Pinpoint the cell where the given text exists, returning its [x, y] midpoint coordinate. 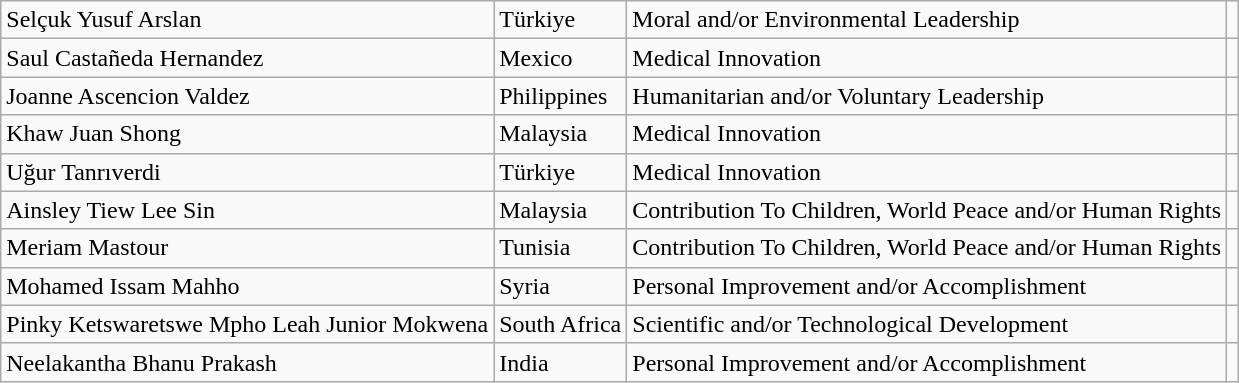
Meriam Mastour [248, 248]
Philippines [560, 96]
Pinky Ketswaretswe Mpho Leah Junior Mokwena [248, 324]
Ainsley Tiew Lee Sin [248, 210]
Syria [560, 286]
South Africa [560, 324]
Moral and/or Environmental Leadership [927, 20]
Mohamed Issam Mahho [248, 286]
Joanne Ascencion Valdez [248, 96]
Tunisia [560, 248]
Selçuk Yusuf Arslan [248, 20]
Uğur Tanrıverdi [248, 172]
Khaw Juan Shong [248, 134]
Humanitarian and/or Voluntary Leadership [927, 96]
Saul Castañeda Hernandez [248, 58]
Neelakantha Bhanu Prakash [248, 362]
India [560, 362]
Scientific and/or Technological Development [927, 324]
Mexico [560, 58]
